Locate the cell with the specified text and output its (x, y) center coordinate. 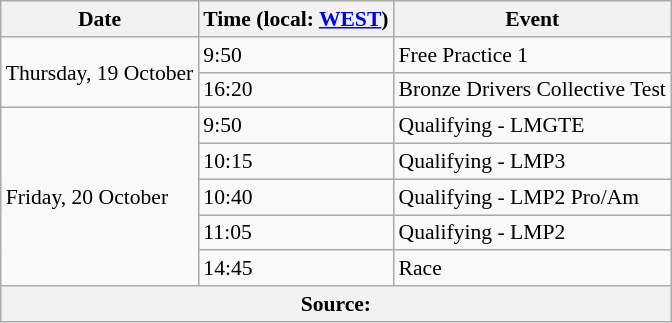
Race (532, 269)
10:40 (296, 197)
Time (local: WEST) (296, 19)
Friday, 20 October (100, 197)
Thursday, 19 October (100, 72)
11:05 (296, 233)
16:20 (296, 90)
Free Practice 1 (532, 55)
Qualifying - LMP2 Pro/Am (532, 197)
Event (532, 19)
14:45 (296, 269)
10:15 (296, 162)
Bronze Drivers Collective Test (532, 90)
Qualifying - LMP2 (532, 233)
Date (100, 19)
Qualifying - LMGTE (532, 126)
Qualifying - LMP3 (532, 162)
Source: (336, 304)
